Scan for the cell matching the given text and deliver its (x, y) coordinate at center. 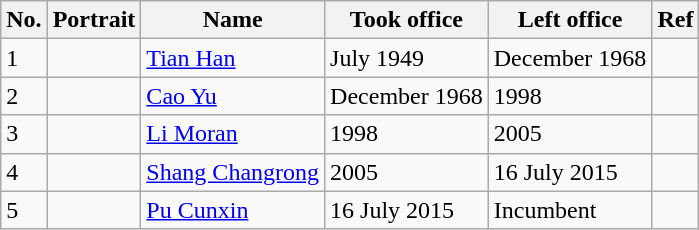
Name (233, 20)
1 (24, 58)
Shang Changrong (233, 172)
Ref (676, 20)
Portrait (94, 20)
4 (24, 172)
Li Moran (233, 134)
Tian Han (233, 58)
Pu Cunxin (233, 210)
Incumbent (570, 210)
Left office (570, 20)
3 (24, 134)
July 1949 (407, 58)
Took office (407, 20)
No. (24, 20)
2 (24, 96)
5 (24, 210)
Cao Yu (233, 96)
